Extract the (x, y) coordinate from the center of the cell holding the provided text.  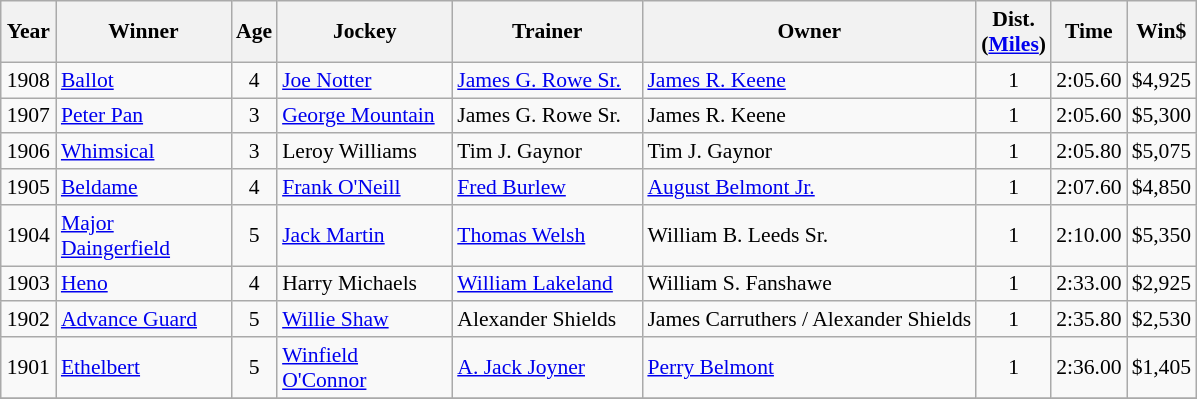
Winfield O'Connor (364, 368)
$5,075 (1162, 152)
Frank O'Neill (364, 187)
William Lakeland (547, 284)
William S. Fanshawe (809, 284)
William B. Leeds Sr. (809, 236)
Harry Michaels (364, 284)
$4,925 (1162, 80)
1901 (28, 368)
2:10.00 (1088, 236)
1905 (28, 187)
1902 (28, 320)
Win$ (1162, 32)
2:36.00 (1088, 368)
1907 (28, 116)
Year (28, 32)
George Mountain (364, 116)
Leroy Williams (364, 152)
James Carruthers / Alexander Shields (809, 320)
$1,405 (1162, 368)
Perry Belmont (809, 368)
Winner (144, 32)
Major Daingerfield (144, 236)
Thomas Welsh (547, 236)
2:33.00 (1088, 284)
$5,350 (1162, 236)
Ballot (144, 80)
Alexander Shields (547, 320)
Time (1088, 32)
Trainer (547, 32)
Jack Martin (364, 236)
1908 (28, 80)
$4,850 (1162, 187)
Age (254, 32)
Advance Guard (144, 320)
$2,925 (1162, 284)
$5,300 (1162, 116)
Willie Shaw (364, 320)
Owner (809, 32)
1903 (28, 284)
1904 (28, 236)
2:05.80 (1088, 152)
$2,530 (1162, 320)
August Belmont Jr. (809, 187)
Whimsical (144, 152)
Jockey (364, 32)
Heno (144, 284)
1906 (28, 152)
2:07.60 (1088, 187)
Ethelbert (144, 368)
2:35.80 (1088, 320)
Joe Notter (364, 80)
A. Jack Joyner (547, 368)
Peter Pan (144, 116)
Beldame (144, 187)
Fred Burlew (547, 187)
Dist. (Miles) (1014, 32)
